Return the [X, Y] coordinate for the center point of the cell that contains the specified text.  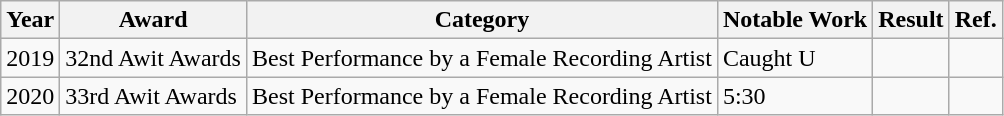
2020 [30, 96]
32nd Awit Awards [154, 58]
Year [30, 20]
Category [482, 20]
5:30 [794, 96]
Award [154, 20]
33rd Awit Awards [154, 96]
Ref. [976, 20]
Notable Work [794, 20]
Result [911, 20]
Caught U [794, 58]
2019 [30, 58]
